From the cell containing the given text, extract its center point as (X, Y) coordinate. 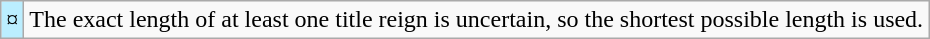
¤ (12, 20)
The exact length of at least one title reign is uncertain, so the shortest possible length is used. (476, 20)
